Scan for the cell matching the given text and deliver its (x, y) coordinate at center. 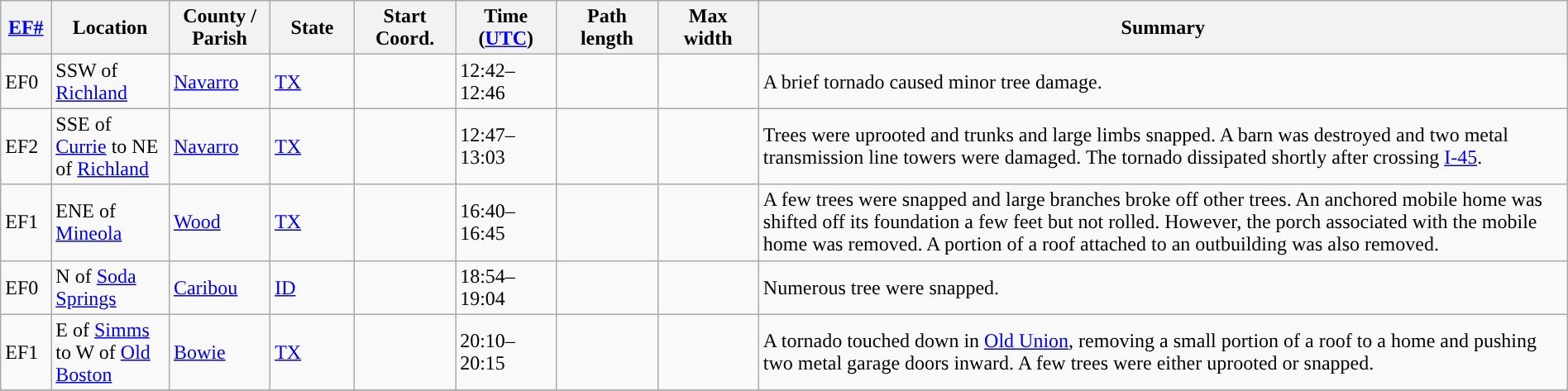
Time (UTC) (506, 28)
State (313, 28)
Path length (607, 28)
A brief tornado caused minor tree damage. (1163, 81)
Summary (1163, 28)
Max width (708, 28)
EF# (26, 28)
Start Coord. (404, 28)
12:42–12:46 (506, 81)
Bowie (219, 352)
18:54–19:04 (506, 288)
SSE of Currie to NE of Richland (111, 146)
N of Soda Springs (111, 288)
EF2 (26, 146)
Wood (219, 222)
12:47–13:03 (506, 146)
County / Parish (219, 28)
20:10–20:15 (506, 352)
Numerous tree were snapped. (1163, 288)
ID (313, 288)
ENE of Mineola (111, 222)
E of Simms to W of Old Boston (111, 352)
Caribou (219, 288)
SSW of Richland (111, 81)
Location (111, 28)
16:40–16:45 (506, 222)
